Locate the cell with the specified text and output its [x, y] center coordinate. 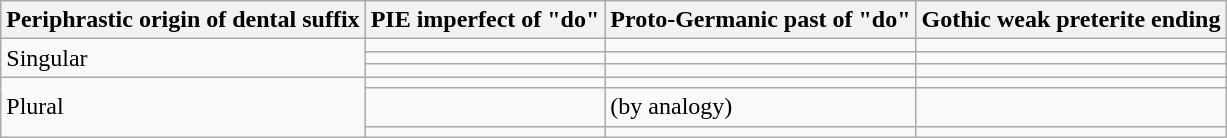
Gothic weak preterite ending [1071, 20]
(by analogy) [760, 107]
PIE imperfect of "do" [485, 20]
Plural [183, 107]
Periphrastic origin of dental suffix [183, 20]
Singular [183, 58]
Proto-Germanic past of "do" [760, 20]
